Find where the given text appears and provide that cell's center as (X, Y) coordinate. 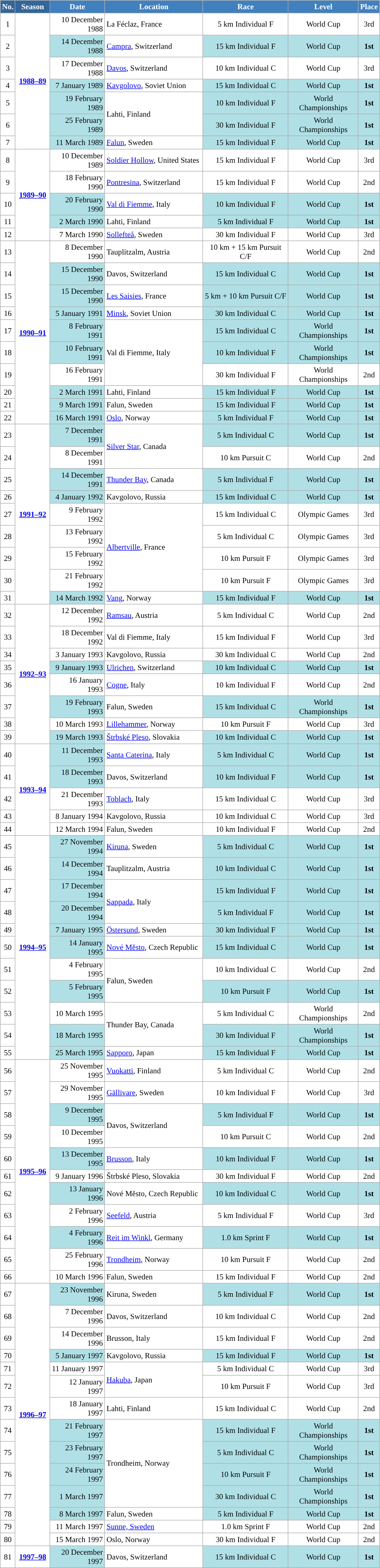
2 March 1991 (78, 392)
36 (8, 685)
5 (8, 103)
11 (8, 221)
7 January 1995 (78, 930)
12 (8, 234)
7 March 1990 (78, 234)
10 March 1993 (78, 724)
16 February 1991 (78, 375)
24 February 1997 (78, 1475)
Toblach, Italy (154, 799)
64 (8, 1238)
7 December 1996 (78, 1316)
22 (8, 418)
21 (8, 405)
19 February 1989 (78, 103)
10 February 1991 (78, 353)
27 (8, 514)
3 (8, 68)
24 (8, 457)
12 March 1994 (78, 829)
2 February 1996 (78, 1215)
2 (8, 46)
1996–97 (33, 1414)
5 January 1997 (78, 1356)
2 March 1990 (78, 221)
Soldier Hollow, United States (154, 160)
10 March 1995 (78, 1013)
Vang, Norway (154, 598)
Seefeld, Austria (154, 1215)
25 February 1996 (78, 1260)
20 December 1997 (78, 1557)
11 March 1997 (78, 1527)
15 (8, 296)
20 February 1990 (78, 204)
Pontresina, Switzerland (154, 182)
9 (8, 182)
25 November 1995 (78, 1071)
Season (33, 7)
62 (8, 1193)
Ulrichen, Switzerland (154, 668)
1992–93 (33, 674)
10 (8, 204)
19 March 1993 (78, 737)
17 December 1988 (78, 68)
18 December 1993 (78, 776)
14 January 1995 (78, 948)
65 (8, 1260)
32 (8, 615)
35 (8, 668)
19 February 1993 (78, 707)
14 March 1992 (78, 598)
26 (8, 497)
30 (8, 581)
5 January 1991 (78, 313)
37 (8, 707)
13 January 1996 (78, 1193)
78 (8, 1514)
5 km + 10 km Pursuit C/F (245, 296)
23 February 1997 (78, 1452)
39 (8, 737)
13 December 1995 (78, 1159)
17 December 1994 (78, 890)
38 (8, 724)
61 (8, 1176)
Level (323, 7)
1988–89 (33, 81)
48 (8, 912)
Lillehammer, Norway (154, 724)
17 (8, 331)
45 (8, 847)
60 (8, 1159)
4 January 1992 (78, 497)
51 (8, 970)
21 February 1992 (78, 581)
10 December 1989 (78, 160)
25 (8, 480)
63 (8, 1215)
Reit im Winkl, Germany (154, 1238)
Silver Star, Canada (154, 446)
23 (8, 435)
12 January 1997 (78, 1386)
14 (8, 274)
11 January 1997 (78, 1369)
Minsk, Soviet Union (154, 313)
Sappada, Italy (154, 901)
75 (8, 1452)
55 (8, 1053)
52 (8, 991)
5 February 1995 (78, 991)
74 (8, 1430)
Östersund, Sweden (154, 930)
14 December 1988 (78, 46)
20 (8, 392)
13 February 1992 (78, 536)
1 (8, 25)
54 (8, 1036)
8 March 1997 (78, 1514)
23 November 1996 (78, 1294)
56 (8, 1071)
Sapporo, Japan (154, 1053)
33 (8, 637)
9 March 1991 (78, 405)
Hakuba, Japan (154, 1380)
71 (8, 1369)
Vuokatti, Finland (154, 1071)
66 (8, 1277)
9 December 1995 (78, 1114)
25 March 1995 (78, 1053)
1989–90 (33, 195)
16 January 1993 (78, 685)
3 January 1993 (78, 655)
44 (8, 829)
10 December 1988 (78, 25)
18 February 1990 (78, 182)
1995–96 (33, 1172)
68 (8, 1316)
7 January 1989 (78, 86)
6 (8, 125)
18 January 1997 (78, 1408)
9 February 1992 (78, 514)
1 March 1997 (78, 1496)
Albertville, France (154, 547)
1997–98 (33, 1557)
Les Saisies, France (154, 296)
Kavgolovo, Soviet Union (154, 86)
Gällivare, Sweden (154, 1092)
1991–92 (33, 514)
9 January 1993 (78, 668)
67 (8, 1294)
31 (8, 598)
77 (8, 1496)
8 December 1991 (78, 457)
15 February 1992 (78, 558)
Cogne, Italy (154, 685)
70 (8, 1356)
21 December 1993 (78, 799)
46 (8, 869)
12 December 1992 (78, 615)
47 (8, 890)
80 (8, 1539)
15 March 1997 (78, 1539)
Campra, Switzerland (154, 46)
19 (8, 375)
10 December 1995 (78, 1137)
1994–95 (33, 948)
No. (8, 7)
Location (154, 7)
79 (8, 1527)
72 (8, 1386)
50 (8, 948)
Sollefteå, Sweden (154, 234)
20 December 1994 (78, 912)
Place (369, 7)
18 (8, 353)
18 December 1992 (78, 637)
29 (8, 558)
Sunne, Sweden (154, 1527)
81 (8, 1557)
Santa Caterina, Italy (154, 755)
29 November 1995 (78, 1092)
42 (8, 799)
8 February 1991 (78, 331)
13 (8, 252)
Date (78, 7)
8 January 1994 (78, 816)
8 December 1990 (78, 252)
10 km + 15 km Pursuit C/F (245, 252)
1990–91 (33, 333)
Ramsau, Austria (154, 615)
41 (8, 776)
18 March 1995 (78, 1036)
73 (8, 1408)
7 (8, 143)
49 (8, 930)
53 (8, 1013)
10 March 1996 (78, 1277)
69 (8, 1339)
59 (8, 1137)
Race (245, 7)
25 February 1989 (78, 125)
16 (8, 313)
16 March 1991 (78, 418)
11 December 1993 (78, 755)
4 (8, 86)
21 February 1997 (78, 1430)
4 February 1995 (78, 970)
La Féclaz, France (154, 25)
14 December 1991 (78, 480)
1993–94 (33, 789)
14 December 1996 (78, 1339)
76 (8, 1475)
57 (8, 1092)
40 (8, 755)
8 (8, 160)
43 (8, 816)
27 November 1994 (78, 847)
14 December 1994 (78, 869)
58 (8, 1114)
28 (8, 536)
34 (8, 655)
4 February 1996 (78, 1238)
9 January 1996 (78, 1176)
7 December 1991 (78, 435)
11 March 1989 (78, 143)
